Detect which cell encompasses the target text, then output its [x, y] center coordinate. 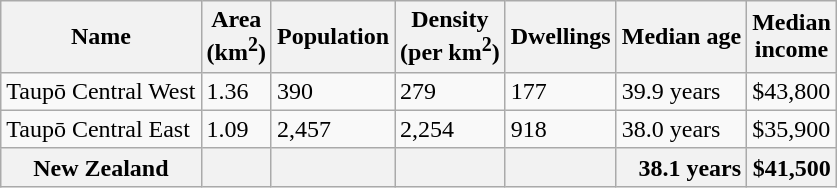
177 [560, 91]
Median age [681, 37]
$35,900 [792, 129]
38.1 years [681, 167]
38.0 years [681, 129]
Medianincome [792, 37]
2,457 [332, 129]
$41,500 [792, 167]
Taupō Central East [101, 129]
390 [332, 91]
279 [450, 91]
Population [332, 37]
Area(km2) [236, 37]
2,254 [450, 129]
1.09 [236, 129]
New Zealand [101, 167]
Density(per km2) [450, 37]
Dwellings [560, 37]
1.36 [236, 91]
Taupō Central West [101, 91]
Name [101, 37]
918 [560, 129]
$43,800 [792, 91]
39.9 years [681, 91]
